Identify which cell holds the provided text, then report its (X, Y) central coordinate. 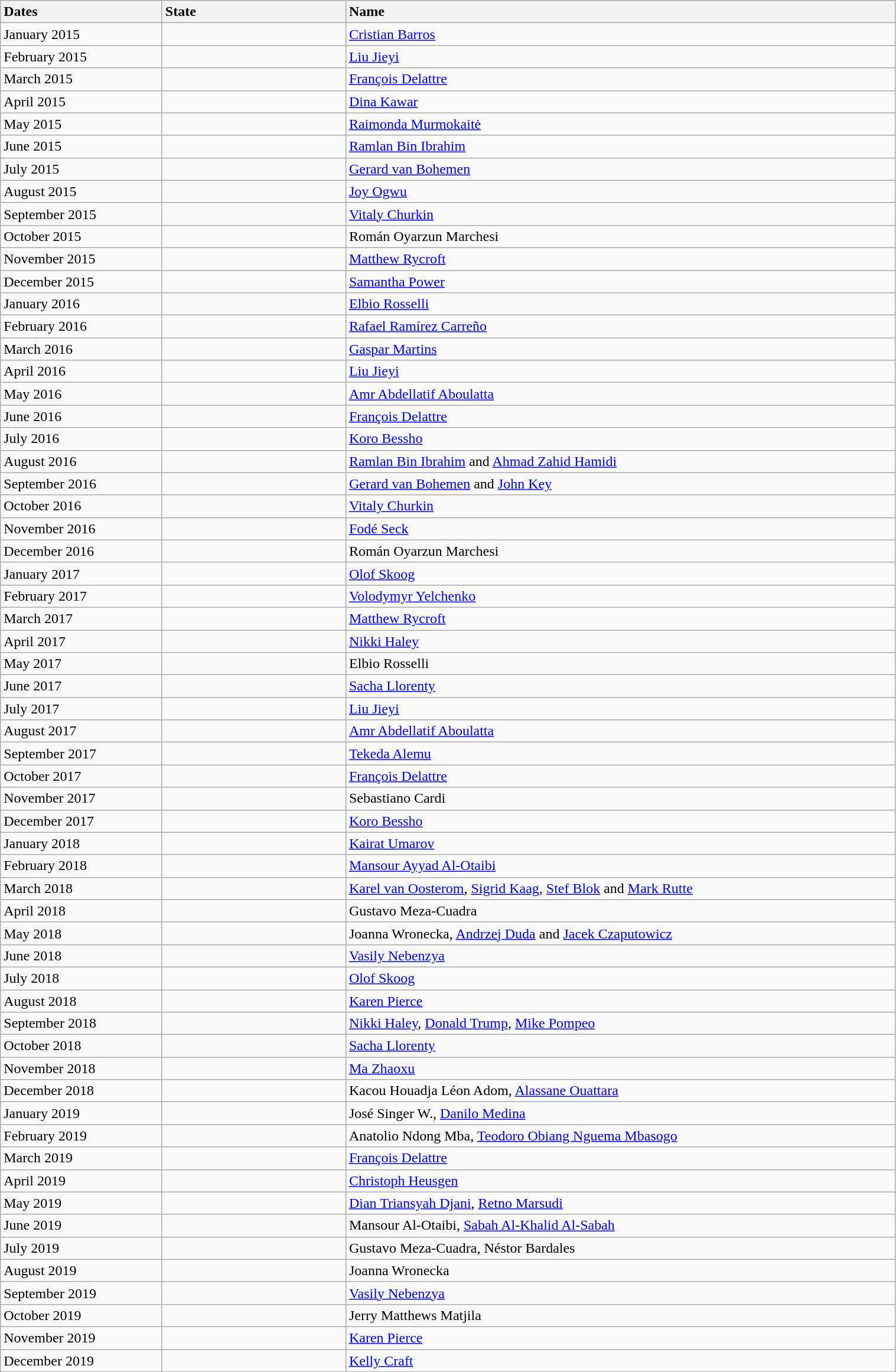
February 2018 (82, 866)
Fodé Seck (620, 529)
Joanna Wronecka, Andrzej Duda and Jacek Czaputowicz (620, 933)
November 2015 (82, 259)
Sebastiano Cardi (620, 799)
March 2019 (82, 1158)
July 2019 (82, 1248)
September 2018 (82, 1024)
Nikki Haley (620, 641)
August 2015 (82, 191)
February 2016 (82, 327)
October 2019 (82, 1315)
Gerard van Bohemen (620, 169)
Gustavo Meza-Cuadra (620, 911)
February 2017 (82, 596)
Dian Triansyah Djani, Retno Marsudi (620, 1203)
Nikki Haley, Donald Trump, Mike Pompeo (620, 1024)
José Singer W., Danilo Medina (620, 1113)
Gaspar Martins (620, 349)
Kairat Umarov (620, 843)
Raimonda Murmokaitė (620, 124)
November 2016 (82, 529)
November 2017 (82, 799)
April 2016 (82, 371)
July 2016 (82, 439)
June 2017 (82, 686)
Kacou Houadja Léon Adom, Alassane Ouattara (620, 1091)
February 2019 (82, 1136)
April 2015 (82, 102)
Rafael Ramírez Carreño (620, 327)
December 2016 (82, 551)
November 2018 (82, 1068)
January 2015 (82, 34)
September 2015 (82, 214)
January 2018 (82, 843)
October 2016 (82, 506)
Anatolio Ndong Mba, Teodoro Obiang Nguema Mbasogo (620, 1136)
Joanna Wronecka (620, 1270)
Cristian Barros (620, 34)
June 2016 (82, 416)
October 2015 (82, 236)
April 2019 (82, 1181)
May 2015 (82, 124)
Karel van Oosterom, Sigrid Kaag, Stef Blok and Mark Rutte (620, 888)
May 2016 (82, 394)
October 2017 (82, 776)
November 2019 (82, 1338)
Ramlan Bin Ibrahim and Ahmad Zahid Hamidi (620, 461)
August 2016 (82, 461)
July 2018 (82, 978)
December 2019 (82, 1360)
Jerry Matthews Matjila (620, 1315)
July 2015 (82, 169)
September 2019 (82, 1293)
May 2017 (82, 664)
December 2015 (82, 282)
Joy Ogwu (620, 191)
October 2018 (82, 1046)
April 2017 (82, 641)
June 2015 (82, 146)
February 2015 (82, 57)
December 2017 (82, 821)
Tekeda Alemu (620, 754)
Dates (82, 12)
Ma Zhaoxu (620, 1068)
September 2017 (82, 754)
Dina Kawar (620, 102)
January 2017 (82, 573)
March 2018 (82, 888)
April 2018 (82, 911)
July 2017 (82, 709)
May 2018 (82, 933)
Gerard van Bohemen and John Key (620, 484)
Mansour Ayyad Al-Otaibi (620, 866)
March 2017 (82, 618)
Name (620, 12)
June 2019 (82, 1226)
August 2019 (82, 1270)
Volodymyr Yelchenko (620, 596)
September 2016 (82, 484)
Christoph Heusgen (620, 1181)
March 2015 (82, 79)
December 2018 (82, 1091)
January 2019 (82, 1113)
January 2016 (82, 304)
June 2018 (82, 956)
Kelly Craft (620, 1360)
August 2018 (82, 1001)
Ramlan Bin Ibrahim (620, 146)
March 2016 (82, 349)
Samantha Power (620, 282)
August 2017 (82, 731)
Gustavo Meza-Cuadra, Néstor Bardales (620, 1248)
May 2019 (82, 1203)
State (254, 12)
Mansour Al-Otaibi, Sabah Al-Khalid Al-Sabah (620, 1226)
